Pinpoint the cell where the given text exists, returning its (X, Y) midpoint coordinate. 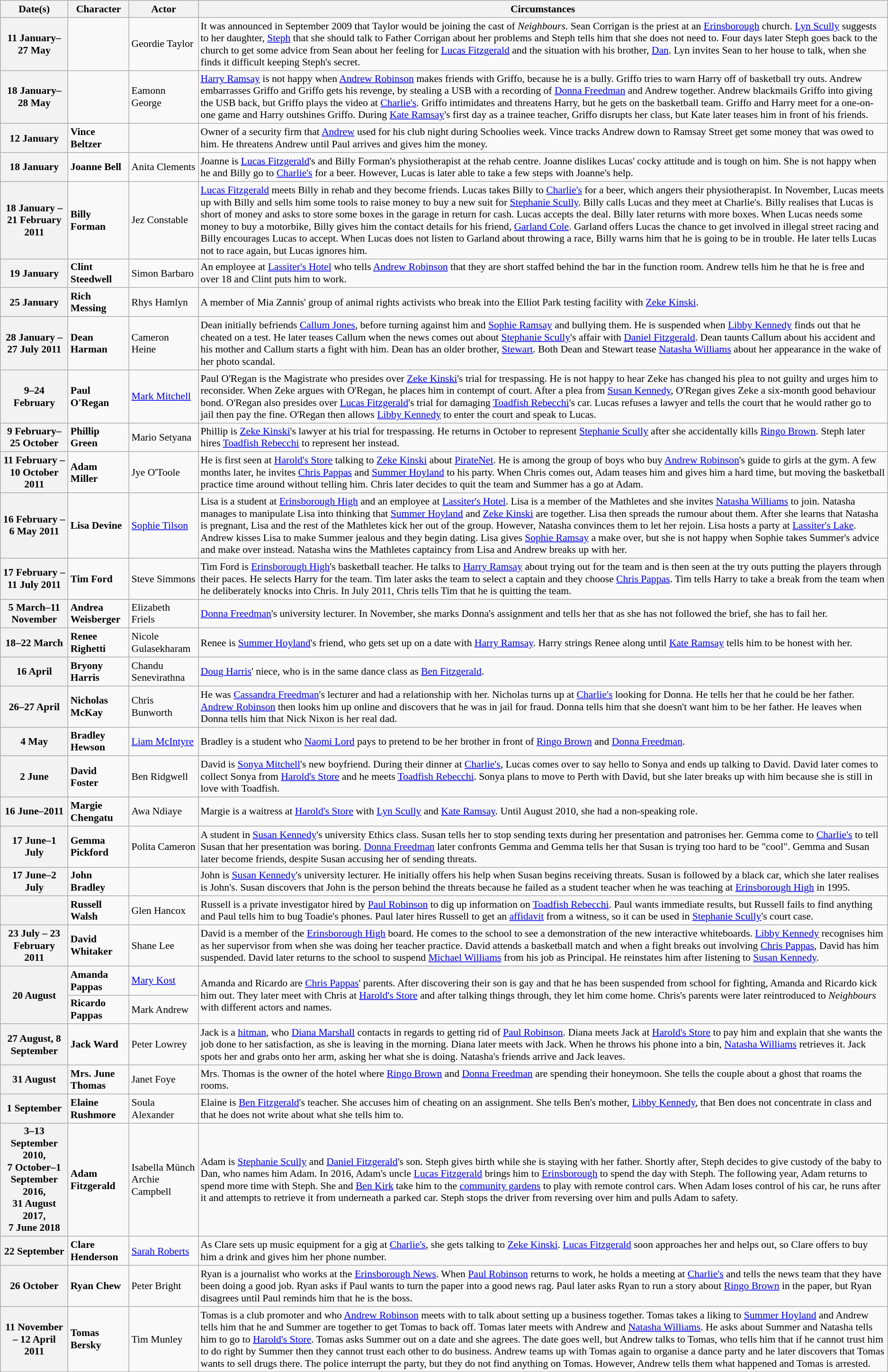
Mary Kost (164, 981)
Mark Mitchell (164, 397)
Tim Munley (164, 1339)
Ricardo Pappas (99, 1009)
Andrea Weisberger (99, 614)
Chris Bunworth (164, 707)
Character (99, 9)
16 June–2011 (34, 812)
Clint Steedwell (99, 273)
Sophie Tilson (164, 526)
A member of Mia Zannis' group of animal rights activists who break into the Elliot Park testing facility with Zeke Kinski. (543, 302)
Jack Ward (99, 1045)
17 June–2 July (34, 881)
Doug Harris' niece, who is in the same dance class as Ben Fitzgerald. (543, 672)
5 March–11 November (34, 614)
Margie is a waitress at Harold's Store with Lyn Scully and Kate Ramsay. Until August 2010, she had a non-speaking role. (543, 812)
Renee Righetti (99, 642)
Shane Lee (164, 946)
17 February – 11 July 2011 (34, 579)
9 February–25 October (34, 438)
Peter Lowrey (164, 1045)
Glen Hancox (164, 911)
22 September (34, 1251)
Mrs. June Thomas (99, 1079)
Eamonn George (164, 97)
Isabella MünchArchie Campbell (164, 1180)
16 April (34, 672)
Ben Ridgwell (164, 777)
Russell Walsh (99, 911)
Awa Ndiaye (164, 812)
26 October (34, 1286)
Margie Chengatu (99, 812)
18 January–28 May (34, 97)
3–13 September 2010,7 October–1 September 2016,31 August 2017,7 June 2018 (34, 1180)
31 August (34, 1079)
11 February – 10 October 2011 (34, 473)
18–22 March (34, 642)
Peter Bright (164, 1286)
11 November – 12 April 2011 (34, 1339)
Steve Simmons (164, 579)
Vince Beltzer (99, 138)
Polita Cameron (164, 847)
18 January (34, 167)
2 June (34, 777)
Sarah Roberts (164, 1251)
Elaine Rushmore (99, 1109)
Bryony Harris (99, 672)
Soula Alexander (164, 1109)
12 January (34, 138)
Lisa Devine (99, 526)
1 September (34, 1109)
Phillip Green (99, 438)
Jez Constable (164, 220)
Mario Setyana (164, 438)
23 July – 23 February 2011 (34, 946)
Rich Messing (99, 302)
26–27 April (34, 707)
David Whitaker (99, 946)
Tomas Bersky (99, 1339)
Rhys Hamlyn (164, 302)
4 May (34, 742)
Janet Foye (164, 1079)
Date(s) (34, 9)
Nicholas McKay (99, 707)
Elizabeth Friels (164, 614)
17 June–1 July (34, 847)
25 January (34, 302)
David Foster (99, 777)
Amanda Pappas (99, 981)
Dean Harman (99, 343)
9–24 February (34, 397)
Paul O'Regan (99, 397)
Gemma Pickford (99, 847)
Geordie Taylor (164, 44)
Ryan Chew (99, 1286)
Mark Andrew (164, 1009)
Simon Barbaro (164, 273)
20 August (34, 995)
Adam Fitzgerald (99, 1180)
Bradley is a student who Naomi Lord pays to pretend to be her brother in front of Ringo Brown and Donna Freedman. (543, 742)
19 January (34, 273)
Nicole Gulasekharam (164, 642)
Anita Clements (164, 167)
Liam McIntyre (164, 742)
28 January – 27 July 2011 (34, 343)
Jye O'Toole (164, 473)
18 January – 21 February 2011 (34, 220)
27 August, 8 September (34, 1045)
Chandu Senevirathna (164, 672)
Tim Ford (99, 579)
Circumstances (543, 9)
Bradley Hewson (99, 742)
Joanne Bell (99, 167)
Billy Forman (99, 220)
11 January–27 May (34, 44)
Adam Miller (99, 473)
John Bradley (99, 881)
Actor (164, 9)
Clare Henderson (99, 1251)
Cameron Heine (164, 343)
16 February – 6 May 2011 (34, 526)
